Detect which cell encompasses the target text, then output its (X, Y) center coordinate. 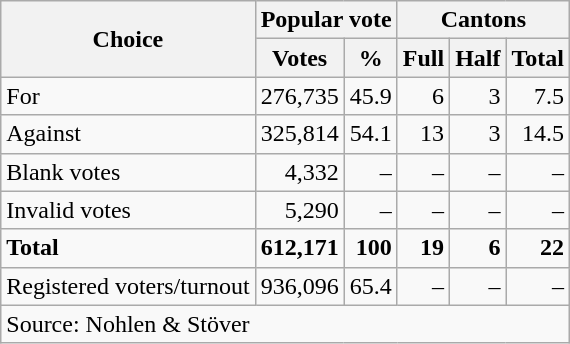
100 (370, 248)
% (370, 58)
Invalid votes (128, 210)
65.4 (370, 286)
Registered voters/turnout (128, 286)
936,096 (300, 286)
13 (423, 134)
Full (423, 58)
19 (423, 248)
5,290 (300, 210)
14.5 (538, 134)
Votes (300, 58)
For (128, 96)
Choice (128, 39)
Half (478, 58)
4,332 (300, 172)
Against (128, 134)
Cantons (483, 20)
325,814 (300, 134)
612,171 (300, 248)
7.5 (538, 96)
Source: Nohlen & Stöver (286, 324)
22 (538, 248)
45.9 (370, 96)
Blank votes (128, 172)
54.1 (370, 134)
Popular vote (326, 20)
276,735 (300, 96)
